From the cell containing the given text, extract its center point as [X, Y] coordinate. 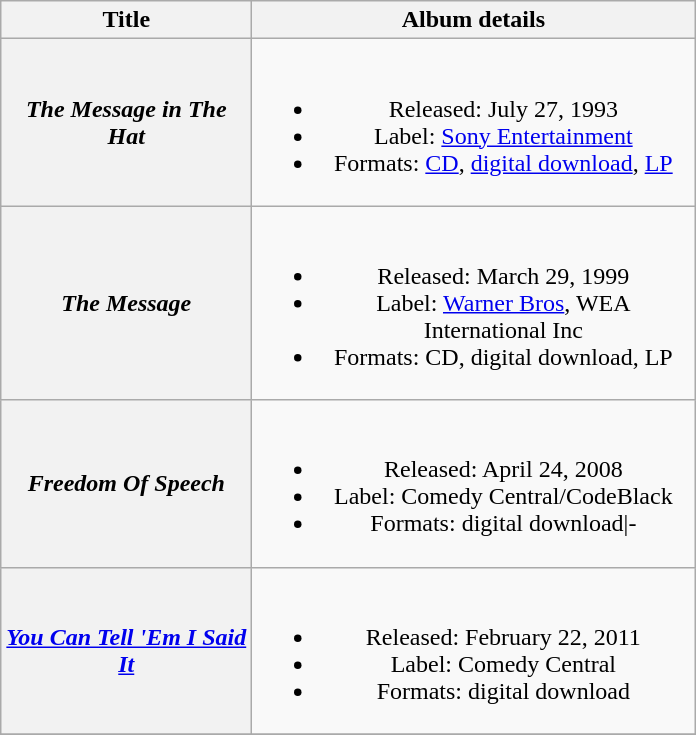
You Can Tell 'Em I Said It [126, 650]
Released: March 29, 1999Label: Warner Bros, WEA International IncFormats: CD, digital download, LP [474, 303]
Title [126, 20]
The Message [126, 303]
Freedom Of Speech [126, 484]
The Message in The Hat [126, 122]
Released: July 27, 1993Label: Sony EntertainmentFormats: CD, digital download, LP [474, 122]
Album details [474, 20]
Released: February 22, 2011Label: Comedy CentralFormats: digital download [474, 650]
Released: April 24, 2008Label: Comedy Central/CodeBlackFormats: digital download|- [474, 484]
